Return the [X, Y] coordinate for the center point of the cell that contains the specified text.  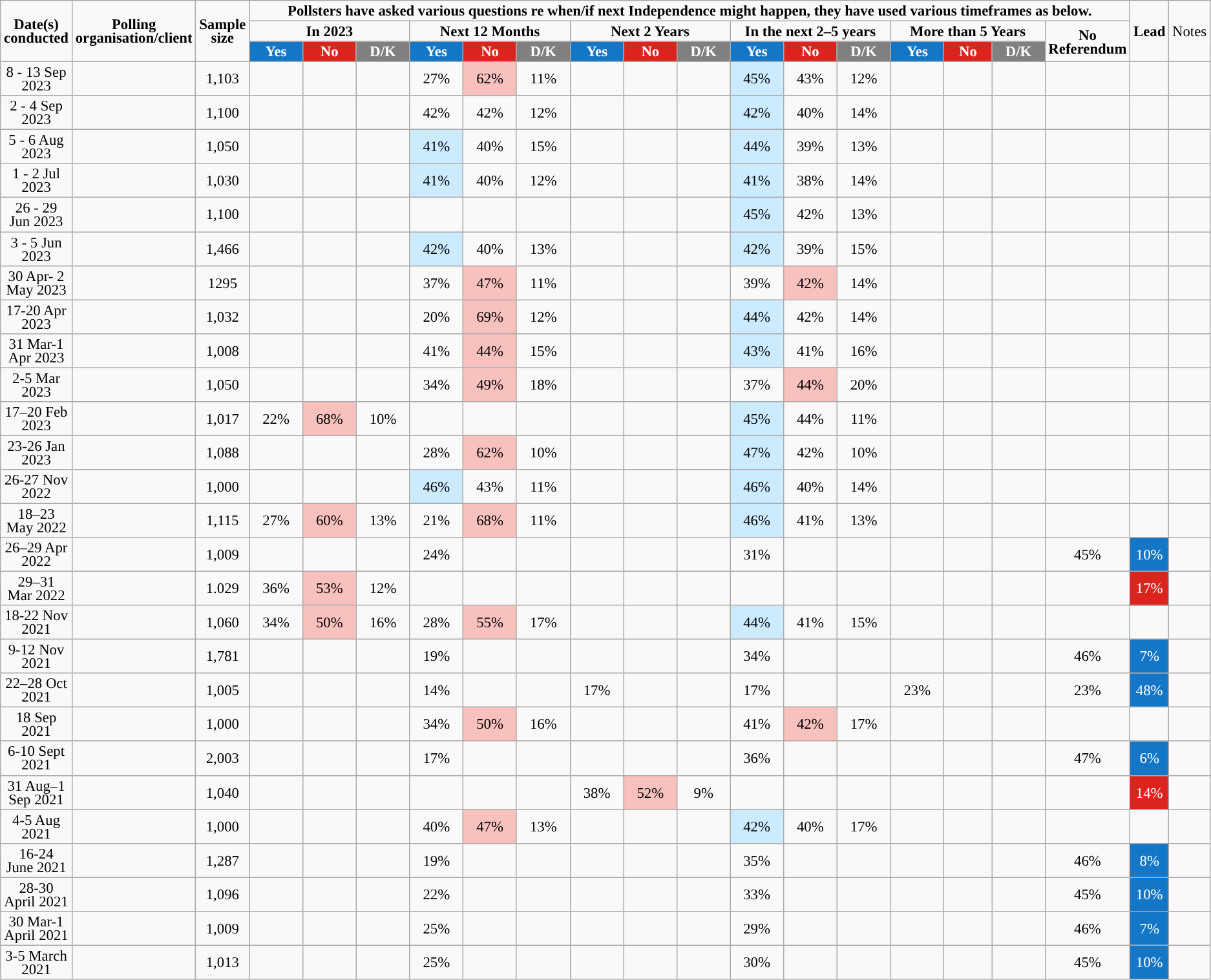
23-26 Jan 2023 [36, 452]
1,060 [222, 623]
3 - 5 Jun 2023 [36, 249]
6% [1150, 758]
48% [1150, 690]
1,287 [222, 860]
33% [757, 894]
31 Mar-1 Apr 2023 [36, 350]
4-5 Aug 2021 [36, 827]
35% [757, 860]
18–23 May 2022 [36, 521]
21% [437, 521]
Notes [1190, 31]
1,013 [222, 963]
No Referendum [1088, 41]
29% [757, 929]
1,005 [222, 690]
1,115 [222, 521]
1,040 [222, 792]
60% [330, 521]
1,088 [222, 452]
22–28 Oct 2021 [36, 690]
18 Sep 2021 [36, 725]
1295 [222, 283]
Sample size [222, 31]
2-5 Mar 2023 [36, 385]
30 Mar-1 April 2021 [36, 929]
6-10 Sept 2021 [36, 758]
30 Apr- 2 May 2023 [36, 283]
30% [757, 963]
Next 2 Years [650, 32]
52% [650, 792]
53% [330, 589]
26–29 Apr 2022 [36, 554]
In the next 2–5 years [810, 32]
1.029 [222, 589]
Date(s) conducted [36, 31]
2,003 [222, 758]
8 - 13 Sep 2023 [36, 79]
17–20 Feb 2023 [36, 419]
24% [437, 554]
29–31 Mar 2022 [36, 589]
5 - 6 Aug 2023 [36, 147]
28-30 April 2021 [36, 894]
1,781 [222, 656]
Next 12 Months [490, 32]
1,030 [222, 181]
9-12 Nov 2021 [36, 656]
69% [490, 317]
26-27 Nov 2022 [36, 487]
18% [543, 385]
26 - 29 Jun 2023 [36, 214]
31% [757, 554]
1,103 [222, 79]
16-24 June 2021 [36, 860]
1,008 [222, 350]
1,017 [222, 419]
9% [704, 792]
55% [490, 623]
2 - 4 Sep 2023 [36, 112]
1,466 [222, 249]
49% [490, 385]
1,032 [222, 317]
8% [1150, 860]
18-22 Nov 2021 [36, 623]
Pollsters have asked various questions re when/if next Independence might happen, they have used various timeframes as below. [690, 11]
17-20 Apr 2023 [36, 317]
3-5 March 2021 [36, 963]
Polling organisation/client [134, 31]
Lead [1150, 31]
1,096 [222, 894]
More than 5 Years [968, 32]
31 Aug–1 Sep 2021 [36, 792]
1 - 2 Jul 2023 [36, 181]
In 2023 [330, 32]
